Pinpoint the cell where the given text exists, returning its [X, Y] midpoint coordinate. 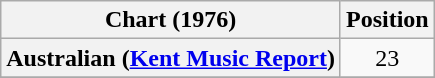
23 [387, 58]
Australian (Kent Music Report) [171, 58]
Position [387, 20]
Chart (1976) [171, 20]
